Return [x, y] of the center of cell containing provided text 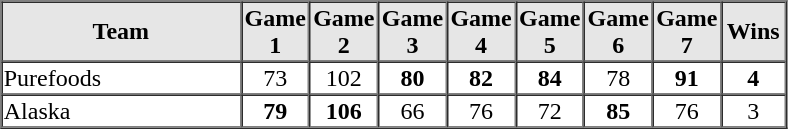
Team [121, 32]
102 [344, 78]
Wins [753, 32]
80 [412, 78]
72 [550, 110]
Game 2 [344, 32]
84 [550, 78]
Game 4 [482, 32]
Alaska [121, 110]
66 [412, 110]
78 [618, 78]
3 [753, 110]
Purefoods [121, 78]
4 [753, 78]
106 [344, 110]
Game 3 [412, 32]
73 [276, 78]
82 [482, 78]
91 [688, 78]
Game 6 [618, 32]
Game 7 [688, 32]
Game 1 [276, 32]
Game 5 [550, 32]
85 [618, 110]
79 [276, 110]
